Scan for the cell matching the given text and deliver its (x, y) coordinate at center. 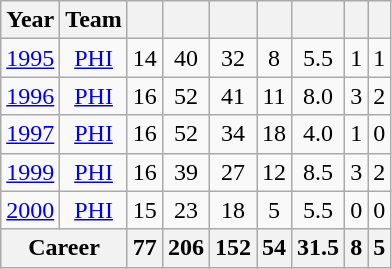
2000 (30, 210)
1995 (30, 58)
11 (274, 96)
27 (232, 172)
152 (232, 248)
Year (30, 20)
39 (186, 172)
54 (274, 248)
1999 (30, 172)
12 (274, 172)
40 (186, 58)
34 (232, 134)
206 (186, 248)
8.5 (318, 172)
41 (232, 96)
31.5 (318, 248)
1996 (30, 96)
Team (94, 20)
32 (232, 58)
15 (144, 210)
14 (144, 58)
23 (186, 210)
8.0 (318, 96)
Career (64, 248)
77 (144, 248)
1997 (30, 134)
4.0 (318, 134)
